Find where the given text appears and provide that cell's center as (X, Y) coordinate. 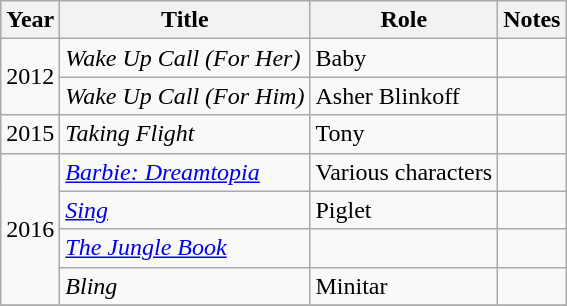
Baby (404, 58)
Wake Up Call (For Him) (185, 96)
Barbie: Dreamtopia (185, 172)
Sing (185, 210)
Asher Blinkoff (404, 96)
Piglet (404, 210)
Year (30, 20)
Role (404, 20)
Wake Up Call (For Her) (185, 58)
Tony (404, 134)
Taking Flight (185, 134)
Notes (532, 20)
Minitar (404, 286)
2012 (30, 77)
Bling (185, 286)
Title (185, 20)
2015 (30, 134)
The Jungle Book (185, 248)
2016 (30, 229)
Various characters (404, 172)
